Determine the [X, Y] coordinate at the center of the cell enclosing the given text.  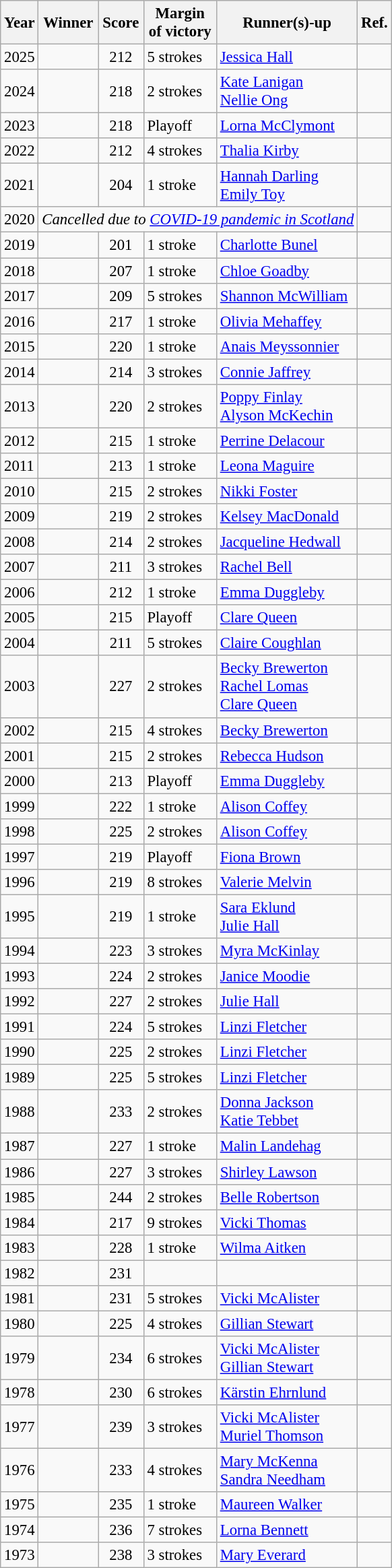
Thalia Kirby [287, 151]
2016 [20, 321]
1984 [20, 1222]
2008 [20, 542]
Clare Queen [287, 618]
2015 [20, 346]
Vicki McAlister Gillian Stewart [287, 1358]
Mary Everard [287, 1555]
2019 [20, 245]
Wilma Aitken [287, 1247]
2006 [20, 593]
Runner(s)-up [287, 23]
1985 [20, 1197]
Rebecca Hudson [287, 756]
1995 [20, 916]
2024 [20, 92]
1979 [20, 1358]
9 strokes [180, 1222]
1996 [20, 882]
Ref. [374, 23]
238 [121, 1555]
1998 [20, 832]
Kärstin Ehrnlund [287, 1392]
2010 [20, 491]
1992 [20, 1002]
Jacqueline Hedwall [287, 542]
Nikki Foster [287, 491]
1976 [20, 1471]
Winner [69, 23]
Poppy Finlay Alyson McKechin [287, 407]
230 [121, 1392]
2021 [20, 186]
Fiona Brown [287, 857]
1988 [20, 1111]
236 [121, 1530]
2009 [20, 517]
Vicki Thomas [287, 1222]
1983 [20, 1247]
1981 [20, 1299]
Gillian Stewart [287, 1324]
1973 [20, 1555]
Jessica Hall [287, 57]
Hannah Darling Emily Toy [287, 186]
Myra McKinlay [287, 951]
Claire Coughlan [287, 643]
Charlotte Bunel [287, 245]
Becky Brewerton [287, 730]
2001 [20, 756]
2012 [20, 440]
204 [121, 186]
2002 [20, 730]
Maureen Walker [287, 1505]
1980 [20, 1324]
Kate Lanigan Nellie Ong [287, 92]
Belle Robertson [287, 1197]
Cancelled due to COVID-19 pandemic in Scotland [198, 220]
Donna Jackson Katie Tebbet [287, 1111]
201 [121, 245]
Leona Maguire [287, 466]
223 [121, 951]
2018 [20, 271]
1974 [20, 1530]
Malin Landehag [287, 1146]
Becky Brewerton Rachel Lomas Clare Queen [287, 687]
2005 [20, 618]
Valerie Melvin [287, 882]
Janice Moodie [287, 977]
Perrine Delacour [287, 440]
228 [121, 1247]
222 [121, 806]
1990 [20, 1052]
7 strokes [180, 1530]
1994 [20, 951]
1977 [20, 1427]
1982 [20, 1273]
2003 [20, 687]
2014 [20, 372]
Anais Meyssonnier [287, 346]
Score [121, 23]
1978 [20, 1392]
2000 [20, 781]
2025 [20, 57]
Lorna McClymont [287, 126]
2007 [20, 567]
8 strokes [180, 882]
1999 [20, 806]
1991 [20, 1027]
1975 [20, 1505]
Shirley Lawson [287, 1172]
Kelsey MacDonald [287, 517]
2023 [20, 126]
207 [121, 271]
Sara Eklund Julie Hall [287, 916]
1986 [20, 1172]
Mary McKenna Sandra Needham [287, 1471]
Vicki McAlister Muriel Thomson [287, 1427]
235 [121, 1505]
239 [121, 1427]
209 [121, 296]
Shannon McWilliam [287, 296]
Lorna Bennett [287, 1530]
2013 [20, 407]
Julie Hall [287, 1002]
Vicki McAlister [287, 1299]
Year [20, 23]
2004 [20, 643]
2017 [20, 296]
2020 [20, 220]
2011 [20, 466]
234 [121, 1358]
Connie Jaffrey [287, 372]
244 [121, 1197]
Chloe Goadby [287, 271]
Marginof victory [180, 23]
1987 [20, 1146]
2022 [20, 151]
1997 [20, 857]
1989 [20, 1078]
Olivia Mehaffey [287, 321]
Rachel Bell [287, 567]
1993 [20, 977]
